Output the (x, y) coordinate of the center of the cell containing the given text.  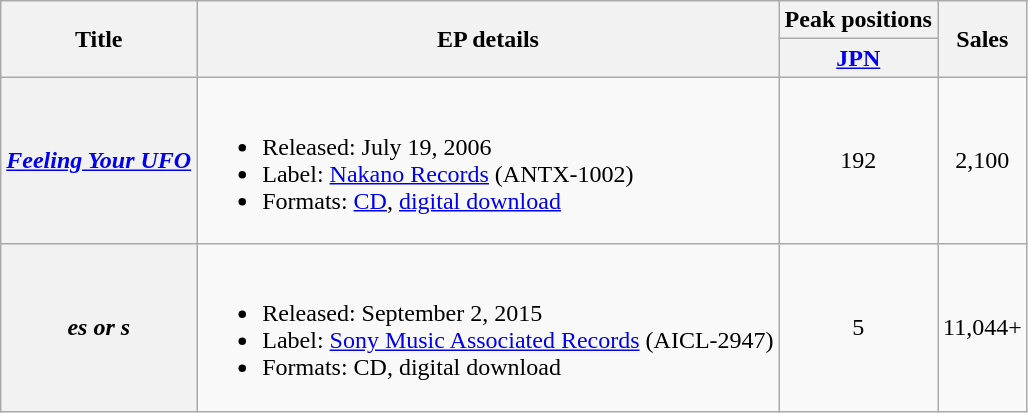
192 (858, 160)
es or s (99, 328)
5 (858, 328)
JPN (858, 58)
EP details (488, 39)
Feeling Your UFO (99, 160)
Released: July 19, 2006Label: Nakano Records (ANTX-1002)Formats: CD, digital download (488, 160)
Peak positions (858, 20)
2,100 (983, 160)
11,044+ (983, 328)
Sales (983, 39)
Title (99, 39)
Released: September 2, 2015Label: Sony Music Associated Records (AICL-2947)Formats: CD, digital download (488, 328)
